Pinpoint the cell where the given text exists, returning its [x, y] midpoint coordinate. 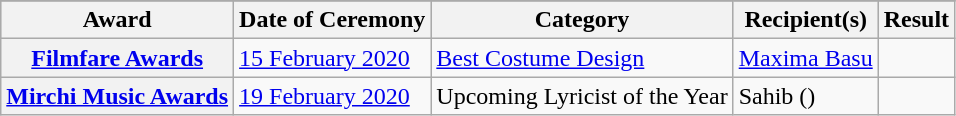
Best Costume Design [582, 58]
Recipient(s) [806, 20]
Upcoming Lyricist of the Year [582, 96]
Sahib () [806, 96]
Result [916, 20]
19 February 2020 [332, 96]
Mirchi Music Awards [118, 96]
Maxima Basu [806, 58]
Date of Ceremony [332, 20]
Filmfare Awards [118, 58]
Category [582, 20]
15 February 2020 [332, 58]
Award [118, 20]
